Scan for the cell matching the given text and deliver its (X, Y) coordinate at center. 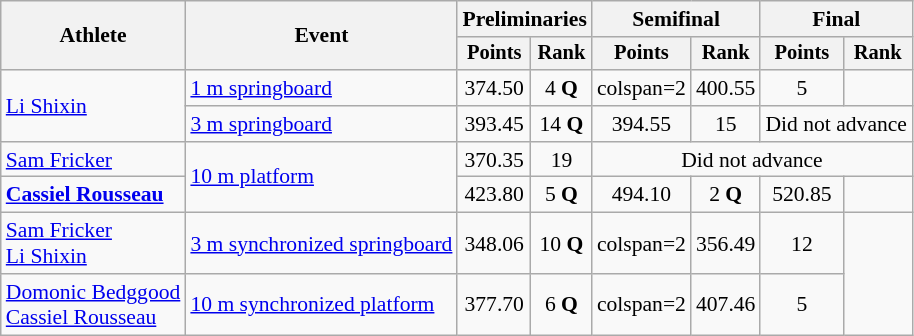
10 Q (562, 244)
400.55 (726, 88)
Event (321, 36)
394.55 (642, 124)
Domonic Bedggood Cassiel Rousseau (94, 304)
3 m springboard (321, 124)
370.35 (494, 160)
407.46 (726, 304)
356.49 (726, 244)
377.70 (494, 304)
Athlete (94, 36)
14 Q (562, 124)
Li Shixin (94, 106)
423.80 (494, 195)
Cassiel Rousseau (94, 195)
10 m platform (321, 178)
19 (562, 160)
Sam Fricker Li Shixin (94, 244)
6 Q (562, 304)
15 (726, 124)
Preliminaries (524, 19)
Semifinal (676, 19)
Sam Fricker (94, 160)
494.10 (642, 195)
4 Q (562, 88)
393.45 (494, 124)
5 Q (562, 195)
Final (836, 19)
2 Q (726, 195)
12 (802, 244)
10 m synchronized platform (321, 304)
1 m springboard (321, 88)
374.50 (494, 88)
3 m synchronized springboard (321, 244)
520.85 (802, 195)
348.06 (494, 244)
